Search for the cell housing the specified text and yield its [X, Y] center coordinate. 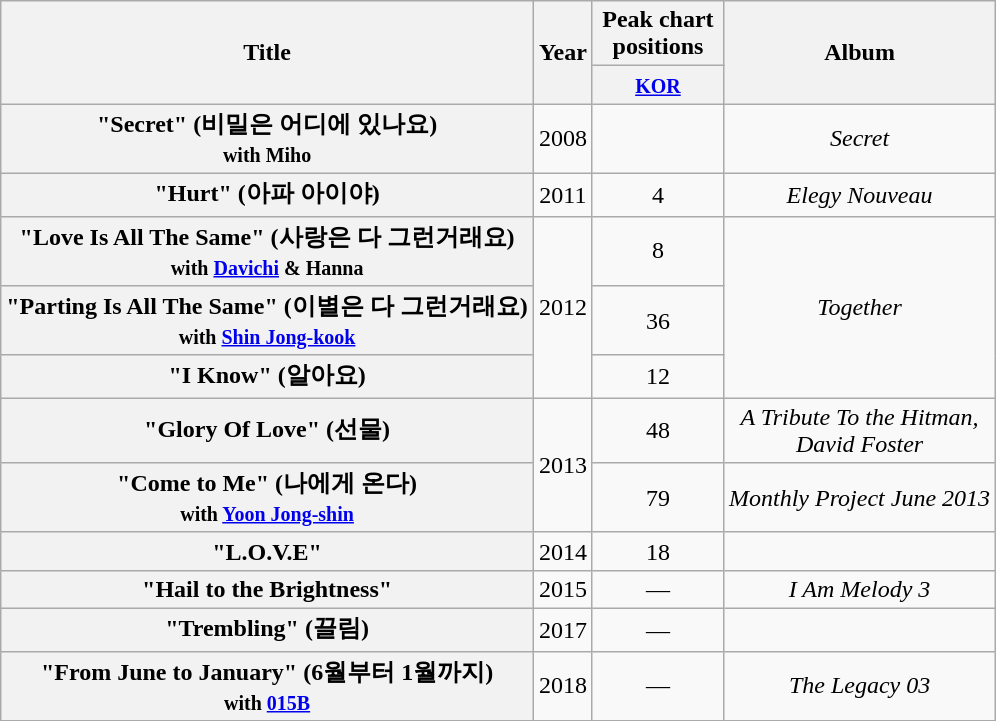
Elegy Nouveau [859, 194]
Album [859, 52]
8 [658, 251]
2013 [562, 466]
48 [658, 430]
36 [658, 321]
"Parting Is All The Same" (이별은 다 그런거래요)with Shin Jong-kook [268, 321]
2008 [562, 139]
Year [562, 52]
12 [658, 376]
"Glory Of Love" (선물) [268, 430]
The Legacy 03 [859, 686]
Together [859, 307]
"Trembling" (끌림) [268, 630]
2012 [562, 307]
"Hurt" (아파 아이야) [268, 194]
"I Know" (알아요) [268, 376]
I Am Melody 3 [859, 589]
"Love Is All The Same" (사랑은 다 그런거래요)with Davichi & Hanna [268, 251]
"From June to January" (6월부터 1월까지)with 015B [268, 686]
4 [658, 194]
2011 [562, 194]
"Secret" (비밀은 어디에 있나요)with Miho [268, 139]
"Hail to the Brightness" [268, 589]
A Tribute To the Hitman,David Foster [859, 430]
Peak chart positions [658, 34]
2018 [562, 686]
18 [658, 551]
"L.O.V.E" [268, 551]
Title [268, 52]
KOR [658, 85]
79 [658, 498]
Monthly Project June 2013 [859, 498]
2015 [562, 589]
Secret [859, 139]
2014 [562, 551]
2017 [562, 630]
"Come to Me" (나에게 온다)with Yoon Jong-shin [268, 498]
